Determine the (X, Y) coordinate at the center of the cell enclosing the given text.  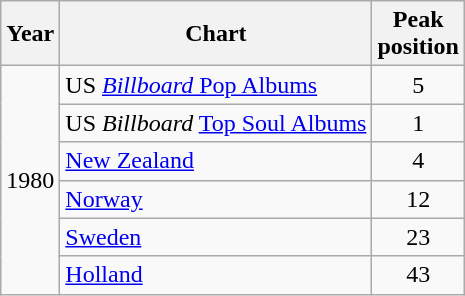
Year (30, 34)
Chart (216, 34)
US Billboard Pop Albums (216, 85)
43 (418, 275)
4 (418, 161)
Peakposition (418, 34)
US Billboard Top Soul Albums (216, 123)
12 (418, 199)
5 (418, 85)
Norway (216, 199)
1980 (30, 180)
23 (418, 237)
Holland (216, 275)
1 (418, 123)
Sweden (216, 237)
New Zealand (216, 161)
